Capture the cell that displays the provided text and extract its (x, y) central coordinate. 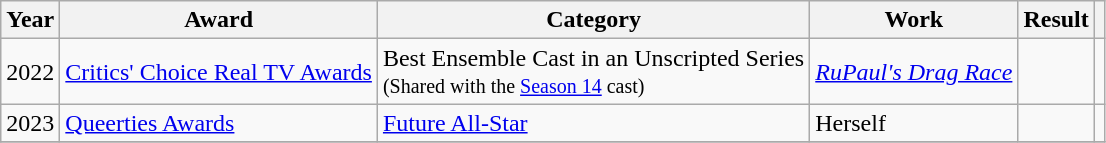
2022 (30, 72)
RuPaul's Drag Race (914, 72)
2023 (30, 123)
Category (593, 20)
Result (1056, 20)
Herself (914, 123)
Year (30, 20)
Award (219, 20)
Queerties Awards (219, 123)
Work (914, 20)
Future All-Star (593, 123)
Critics' Choice Real TV Awards (219, 72)
Best Ensemble Cast in an Unscripted Series(Shared with the Season 14 cast) (593, 72)
